Return the (x, y) coordinate for the center point of the cell that contains the specified text.  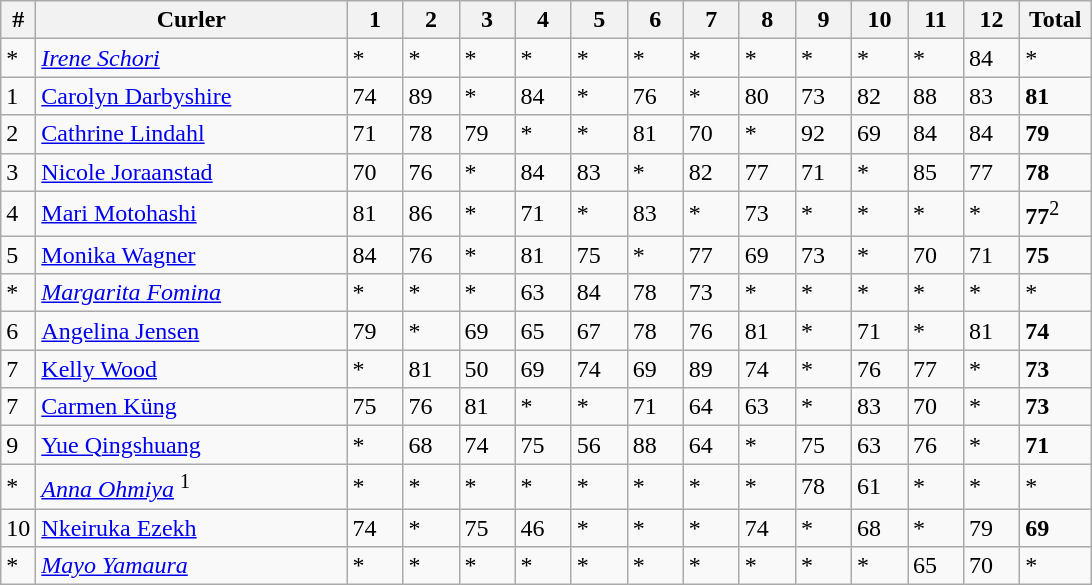
80 (767, 96)
11 (936, 20)
12 (992, 20)
Anna Ohmiya 1 (192, 486)
56 (599, 445)
Irene Schori (192, 58)
Curler (192, 20)
772 (1056, 214)
Mayo Yamaura (192, 566)
Kelly Wood (192, 369)
Nicole Joraanstad (192, 172)
85 (936, 172)
Carolyn Darbyshire (192, 96)
Mari Motohashi (192, 214)
Yue Qingshuang (192, 445)
67 (599, 331)
Cathrine Lindahl (192, 134)
Margarita Fomina (192, 293)
# (18, 20)
Monika Wagner (192, 255)
86 (431, 214)
8 (767, 20)
Carmen Küng (192, 407)
61 (879, 486)
Total (1056, 20)
92 (823, 134)
46 (543, 528)
Angelina Jensen (192, 331)
Nkeiruka Ezekh (192, 528)
50 (487, 369)
